Output the (X, Y) coordinate of the center of the cell containing the given text.  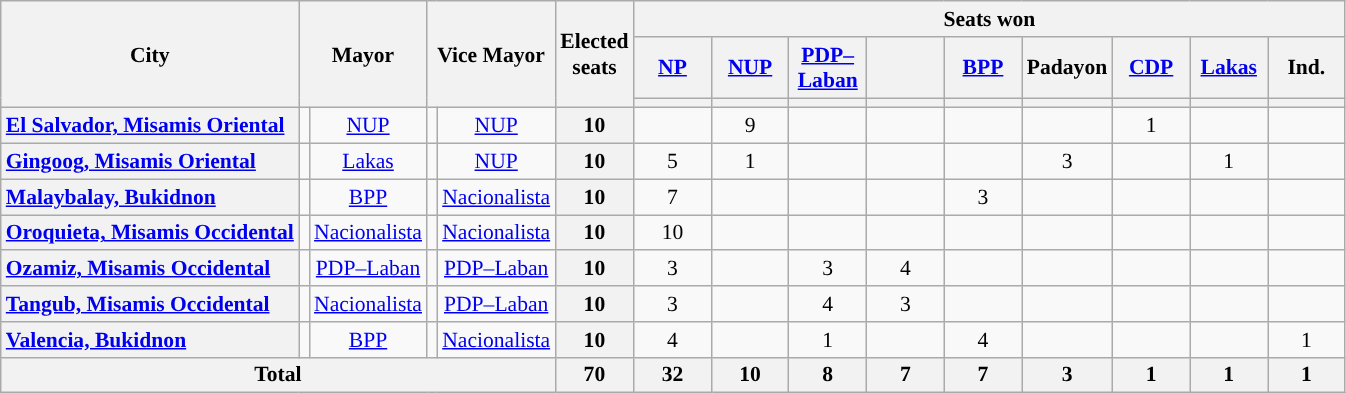
32 (673, 375)
5 (673, 162)
CDP (1151, 68)
Padayon (1068, 68)
NP (673, 68)
Valencia, Bukidnon (150, 340)
9 (750, 126)
Seats won (990, 19)
Oroquieta, Misamis Occidental (150, 233)
Vice Mayor (491, 54)
El Salvador, Misamis Oriental (150, 126)
Gingoog, Misamis Oriental (150, 162)
Electedseats (594, 54)
8 (828, 375)
Mayor (363, 54)
Malaybalay, Bukidnon (150, 197)
City (150, 54)
Tangub, Misamis Occidental (150, 304)
Total (278, 375)
70 (594, 375)
Ind. (1307, 68)
Ozamiz, Misamis Occidental (150, 269)
